Find where the given text appears and provide that cell's center as [X, Y] coordinate. 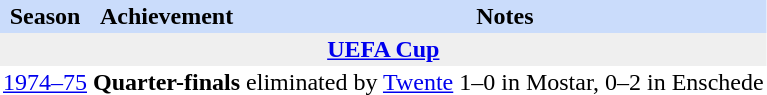
Achievement [166, 16]
Notes [505, 16]
Season [45, 16]
UEFA Cup [384, 50]
